Return [X, Y] of the center of cell containing provided text 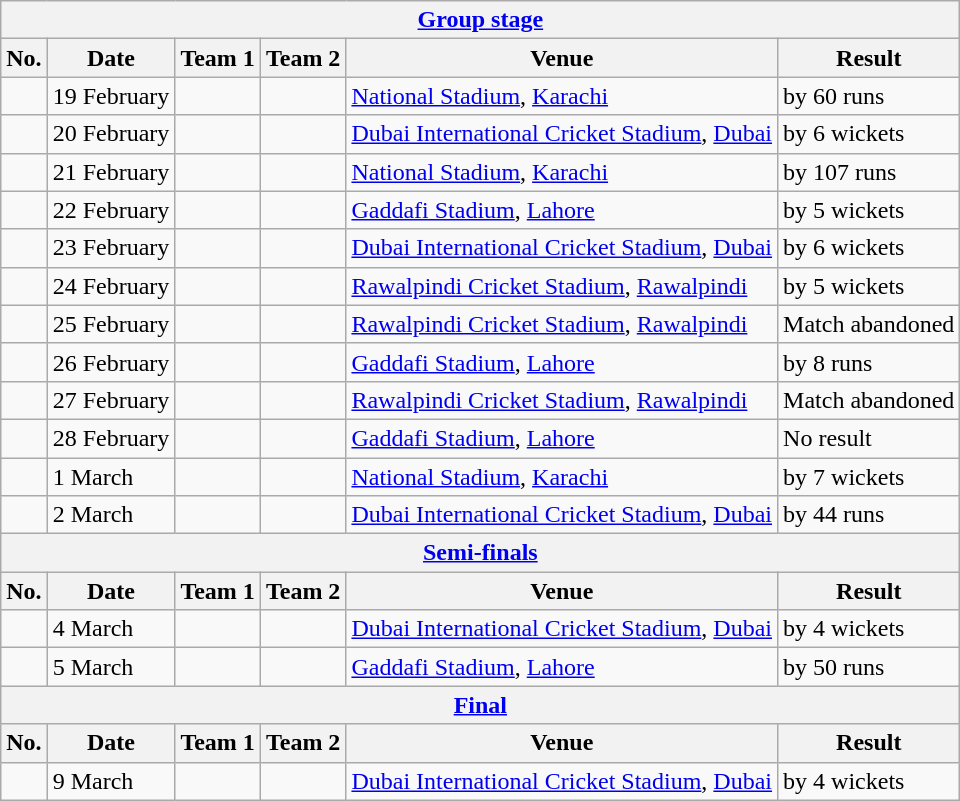
26 February [111, 362]
by 50 runs [869, 667]
5 March [111, 667]
20 February [111, 134]
21 February [111, 172]
2 March [111, 515]
25 February [111, 324]
9 March [111, 781]
Final [480, 705]
22 February [111, 210]
by 60 runs [869, 96]
by 107 runs [869, 172]
by 8 runs [869, 362]
23 February [111, 248]
No result [869, 438]
24 February [111, 286]
Semi-finals [480, 553]
1 March [111, 477]
28 February [111, 438]
Group stage [480, 20]
27 February [111, 400]
19 February [111, 96]
by 44 runs [869, 515]
4 March [111, 629]
by 7 wickets [869, 477]
